Search for the cell housing the specified text and yield its [X, Y] center coordinate. 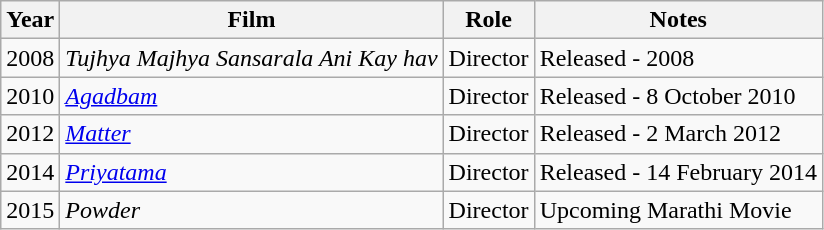
2008 [30, 58]
Powder [252, 210]
Notes [678, 20]
2010 [30, 96]
Matter [252, 134]
Released - 2008 [678, 58]
2015 [30, 210]
2012 [30, 134]
Year [30, 20]
Released - 14 February 2014 [678, 172]
Tujhya Majhya Sansarala Ani Kay hav [252, 58]
Agadbam [252, 96]
Released - 2 March 2012 [678, 134]
2014 [30, 172]
Role [488, 20]
Released - 8 October 2010 [678, 96]
Priyatama [252, 172]
Film [252, 20]
Upcoming Marathi Movie [678, 210]
